Detect which cell encompasses the target text, then output its (X, Y) center coordinate. 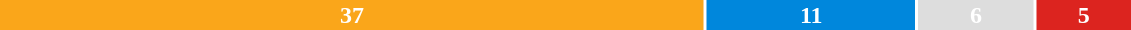
11 (812, 15)
37 (352, 15)
6 (976, 15)
5 (1084, 15)
